Capture the cell that displays the provided text and extract its [x, y] central coordinate. 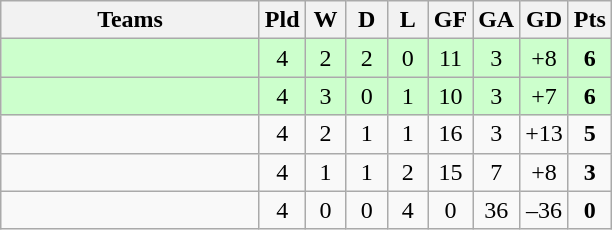
10 [450, 96]
16 [450, 134]
36 [496, 210]
15 [450, 172]
5 [590, 134]
7 [496, 172]
+13 [544, 134]
GF [450, 20]
D [366, 20]
Pld [282, 20]
W [326, 20]
Teams [130, 20]
+7 [544, 96]
L [408, 20]
–36 [544, 210]
GA [496, 20]
11 [450, 58]
Pts [590, 20]
GD [544, 20]
